Detect which cell encompasses the target text, then output its (x, y) center coordinate. 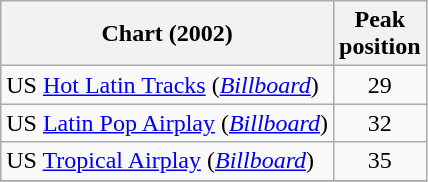
32 (380, 123)
29 (380, 85)
Chart (2002) (168, 34)
US Hot Latin Tracks (Billboard) (168, 85)
35 (380, 161)
US Tropical Airplay (Billboard) (168, 161)
US Latin Pop Airplay (Billboard) (168, 123)
Peakposition (380, 34)
